Capture the cell that displays the provided text and extract its (X, Y) central coordinate. 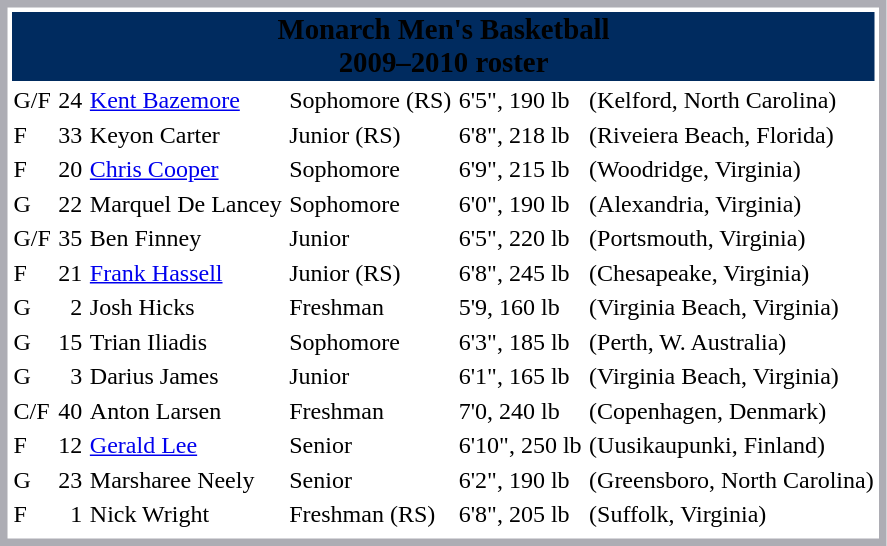
(Portsmouth, Virginia) (732, 239)
(Uusikaupunki, Finland) (732, 445)
21 (70, 273)
6'1", 165 lb (520, 377)
6'9", 215 lb (520, 169)
6'5", 190 lb (520, 101)
22 (70, 204)
6'0", 190 lb (520, 204)
(Woodridge, Virginia) (732, 169)
24 (70, 101)
35 (70, 239)
Anton Larsen (186, 411)
Gerald Lee (186, 445)
(Alexandria, Virginia) (732, 204)
(Greensboro, North Carolina) (732, 480)
40 (70, 411)
(Kelford, North Carolina) (732, 101)
Darius James (186, 377)
C/F (32, 411)
Sophomore (RS) (370, 101)
1 (70, 515)
Josh Hicks (186, 307)
6'2", 190 lb (520, 480)
(Chesapeake, Virginia) (732, 273)
15 (70, 342)
Chris Cooper (186, 169)
6'8", 205 lb (520, 515)
3 (70, 377)
12 (70, 445)
(Riveiera Beach, Florida) (732, 135)
Frank Hassell (186, 273)
20 (70, 169)
33 (70, 135)
7'0, 240 lb (520, 411)
23 (70, 480)
(Copenhagen, Denmark) (732, 411)
Trian Iliadis (186, 342)
Kent Bazemore (186, 101)
6'10", 250 lb (520, 445)
Marsharee Neely (186, 480)
Nick Wright (186, 515)
Monarch Men's Basketball2009–2010 roster (444, 46)
Freshman (RS) (370, 515)
(Perth, W. Australia) (732, 342)
(Suffolk, Virginia) (732, 515)
Ben Finney (186, 239)
5'9, 160 lb (520, 307)
Keyon Carter (186, 135)
6'8", 218 lb (520, 135)
6'8", 245 lb (520, 273)
2 (70, 307)
6'3", 185 lb (520, 342)
Marquel De Lancey (186, 204)
6'5", 220 lb (520, 239)
